Output the (x, y) coordinate of the center of the cell containing the given text.  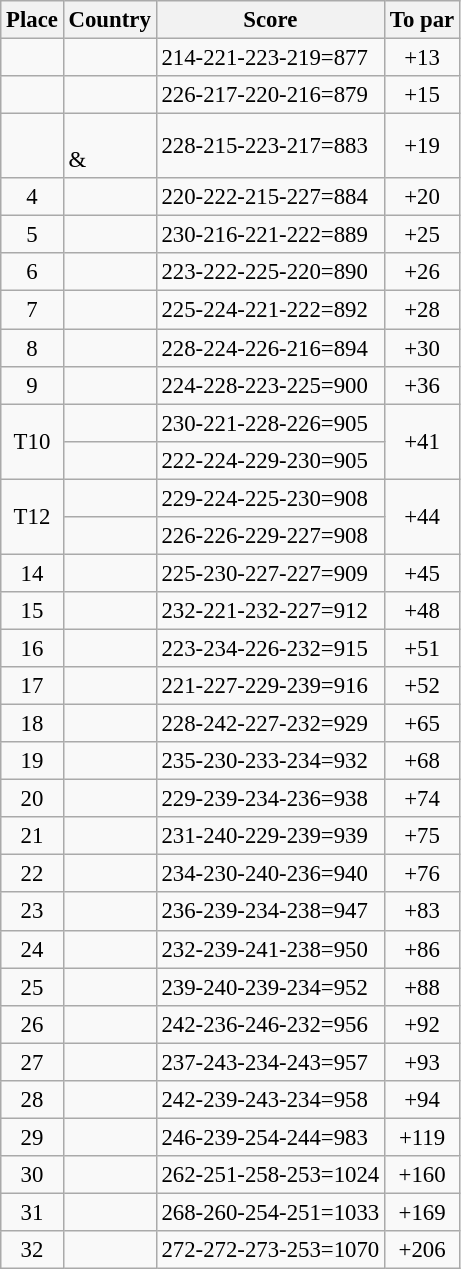
17 (32, 686)
+28 (422, 310)
239-240-239-234=952 (270, 987)
+206 (422, 1250)
+51 (422, 648)
& (110, 146)
T12 (32, 516)
230-221-228-226=905 (270, 423)
+44 (422, 516)
30 (32, 1175)
231-240-229-239=939 (270, 836)
15 (32, 611)
7 (32, 310)
19 (32, 761)
+119 (422, 1137)
25 (32, 987)
230-216-221-222=889 (270, 235)
+74 (422, 799)
+52 (422, 686)
To par (422, 20)
29 (32, 1137)
+20 (422, 197)
+76 (422, 874)
+68 (422, 761)
20 (32, 799)
214-221-223-219=877 (270, 58)
22 (32, 874)
+88 (422, 987)
268-260-254-251=1033 (270, 1212)
232-239-241-238=950 (270, 949)
+25 (422, 235)
4 (32, 197)
+65 (422, 724)
236-239-234-238=947 (270, 912)
32 (32, 1250)
+160 (422, 1175)
+86 (422, 949)
+83 (422, 912)
228-224-226-216=894 (270, 348)
23 (32, 912)
+45 (422, 573)
24 (32, 949)
+15 (422, 95)
237-243-234-243=957 (270, 1062)
5 (32, 235)
242-239-243-234=958 (270, 1100)
+30 (422, 348)
225-230-227-227=909 (270, 573)
246-239-254-244=983 (270, 1137)
229-239-234-236=938 (270, 799)
223-222-225-220=890 (270, 273)
+26 (422, 273)
26 (32, 1024)
27 (32, 1062)
232-221-232-227=912 (270, 611)
222-224-229-230=905 (270, 460)
+41 (422, 442)
223-234-226-232=915 (270, 648)
262-251-258-253=1024 (270, 1175)
226-217-220-216=879 (270, 95)
Place (32, 20)
221-227-229-239=916 (270, 686)
234-230-240-236=940 (270, 874)
+94 (422, 1100)
+36 (422, 385)
16 (32, 648)
220-222-215-227=884 (270, 197)
+48 (422, 611)
224-228-223-225=900 (270, 385)
225-224-221-222=892 (270, 310)
229-224-225-230=908 (270, 498)
21 (32, 836)
+92 (422, 1024)
+13 (422, 58)
T10 (32, 442)
31 (32, 1212)
14 (32, 573)
Country (110, 20)
242-236-246-232=956 (270, 1024)
9 (32, 385)
28 (32, 1100)
226-226-229-227=908 (270, 536)
228-242-227-232=929 (270, 724)
18 (32, 724)
Score (270, 20)
272-272-273-253=1070 (270, 1250)
6 (32, 273)
+93 (422, 1062)
+75 (422, 836)
+169 (422, 1212)
228-215-223-217=883 (270, 146)
8 (32, 348)
+19 (422, 146)
235-230-233-234=932 (270, 761)
